Extract the [x, y] coordinate from the center of the cell holding the provided text.  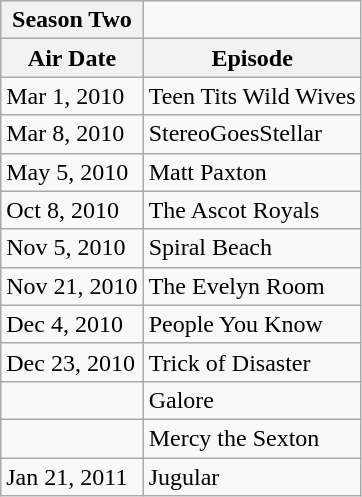
Mar 1, 2010 [72, 96]
Mar 8, 2010 [72, 134]
Trick of Disaster [252, 362]
Season Two [72, 20]
Episode [252, 58]
Dec 23, 2010 [72, 362]
Oct 8, 2010 [72, 210]
Jan 21, 2011 [72, 477]
Nov 21, 2010 [72, 286]
May 5, 2010 [72, 172]
Nov 5, 2010 [72, 248]
Dec 4, 2010 [72, 324]
Galore [252, 400]
Jugular [252, 477]
Teen Tits Wild Wives [252, 96]
Spiral Beach [252, 248]
Air Date [72, 58]
The Ascot Royals [252, 210]
Matt Paxton [252, 172]
Mercy the Sexton [252, 438]
StereoGoesStellar [252, 134]
People You Know [252, 324]
The Evelyn Room [252, 286]
